Return [x, y] of the center of cell containing provided text 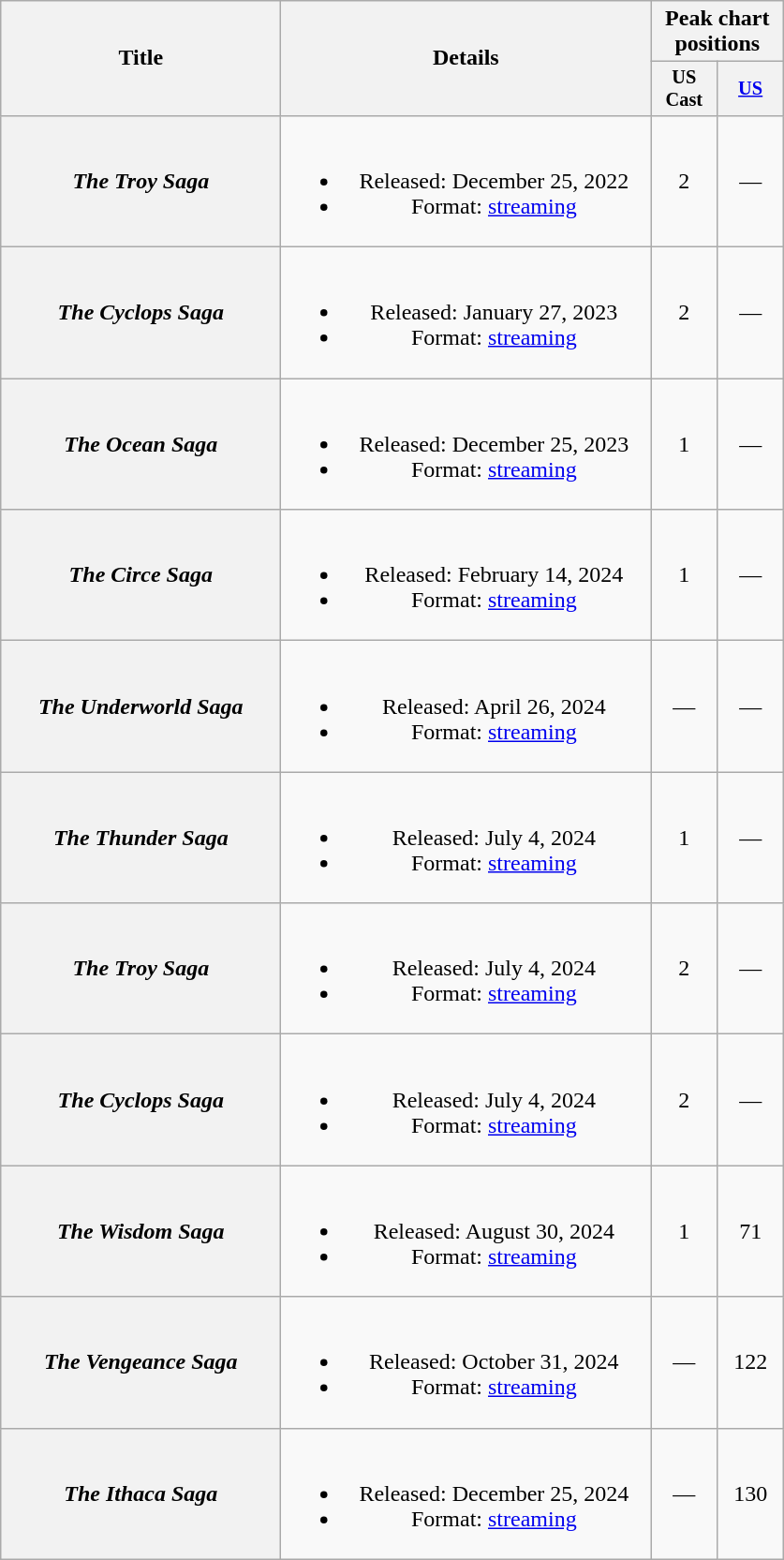
Peak chart positions [717, 32]
Title [141, 58]
Released: January 27, 2023Format: streaming [466, 313]
The Circe Saga [141, 575]
The Wisdom Saga [141, 1231]
Released: August 30, 2024Format: streaming [466, 1231]
Released: December 25, 2023Format: streaming [466, 444]
122 [751, 1362]
Released: October 31, 2024Format: streaming [466, 1362]
71 [751, 1231]
Released: December 25, 2024Format: streaming [466, 1493]
Released: April 26, 2024Format: streaming [466, 706]
Released: December 25, 2022Format: streaming [466, 181]
US [751, 89]
The Ithaca Saga [141, 1493]
The Vengeance Saga [141, 1362]
USCast [684, 89]
130 [751, 1493]
Released: February 14, 2024Format: streaming [466, 575]
Details [466, 58]
The Ocean Saga [141, 444]
The Underworld Saga [141, 706]
The Thunder Saga [141, 838]
